Extract the (x, y) coordinate from the center of the cell holding the provided text.  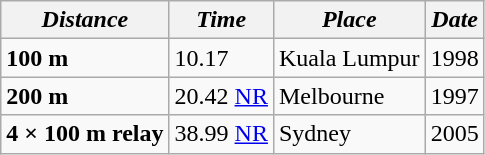
Sydney (349, 134)
1998 (454, 58)
2005 (454, 134)
10.17 (221, 58)
Distance (85, 20)
Time (221, 20)
200 m (85, 96)
Place (349, 20)
100 m (85, 58)
38.99 NR (221, 134)
20.42 NR (221, 96)
Melbourne (349, 96)
4 × 100 m relay (85, 134)
1997 (454, 96)
Date (454, 20)
Kuala Lumpur (349, 58)
